Search for the cell housing the specified text and yield its (X, Y) center coordinate. 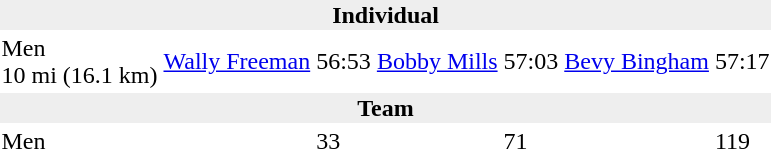
Bobby Mills (437, 62)
Team (386, 108)
57:03 (531, 62)
Wally Freeman (237, 62)
Men10 mi (16.1 km) (80, 62)
56:53 (344, 62)
Bevy Bingham (637, 62)
Individual (386, 15)
57:17 (742, 62)
